Capture the cell that displays the provided text and extract its (x, y) central coordinate. 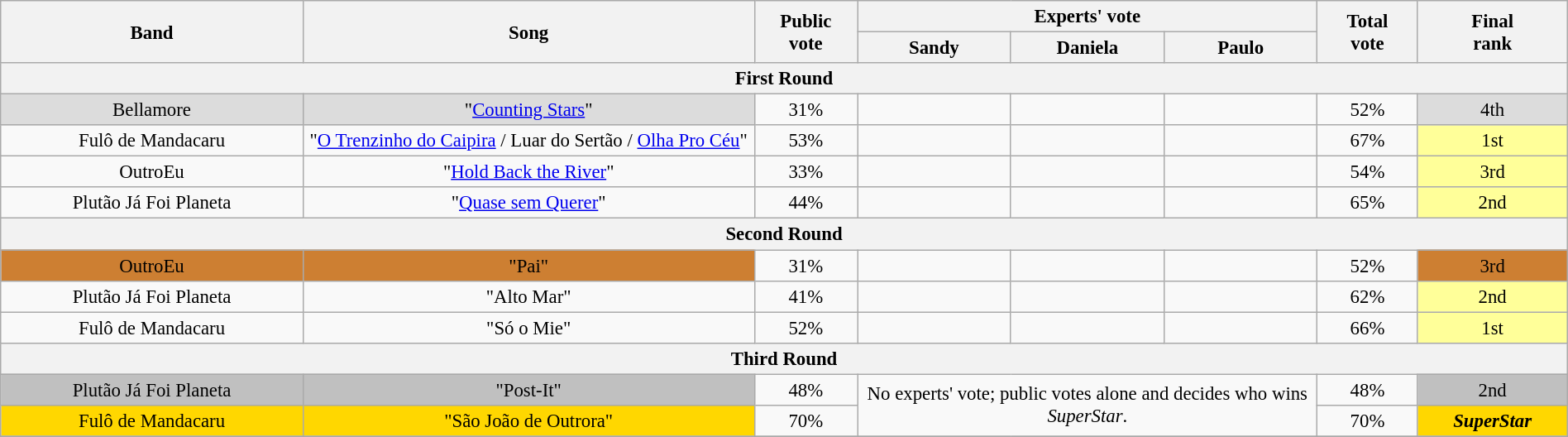
33% (806, 172)
Third Round (784, 358)
65% (1368, 203)
Finalrank (1492, 31)
No experts' vote; public votes alone and decides who wins SuperStar. (1088, 406)
"Pai" (528, 266)
Totalvote (1368, 31)
Bellamore (152, 110)
Band (152, 31)
4th (1492, 110)
Paulo (1241, 48)
41% (806, 296)
Second Round (784, 234)
53% (806, 141)
62% (1368, 296)
"Só o Mie" (528, 328)
Publicvote (806, 31)
Experts' vote (1088, 17)
"Post-It" (528, 390)
Song (528, 31)
"Counting Stars" (528, 110)
54% (1368, 172)
Sandy (935, 48)
"O Trenzinho do Caipira / Luar do Sertão / Olha Pro Céu" (528, 141)
44% (806, 203)
66% (1368, 328)
First Round (784, 79)
"Alto Mar" (528, 296)
67% (1368, 141)
SuperStar (1492, 421)
"São João de Outrora" (528, 421)
Daniela (1087, 48)
"Hold Back the River" (528, 172)
"Quase sem Querer" (528, 203)
